Detect which cell encompasses the target text, then output its (x, y) center coordinate. 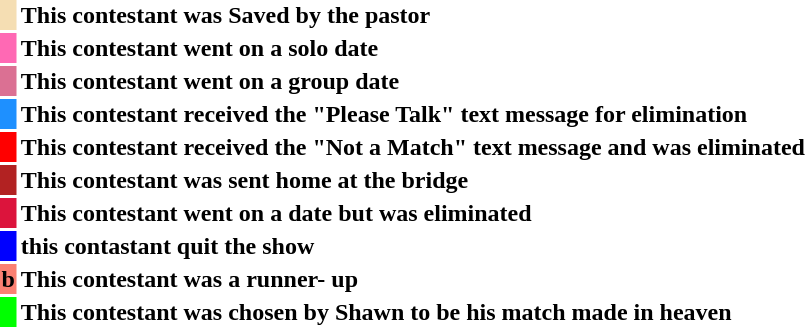
b (8, 279)
